Determine the [X, Y] coordinate at the center of the cell enclosing the given text.  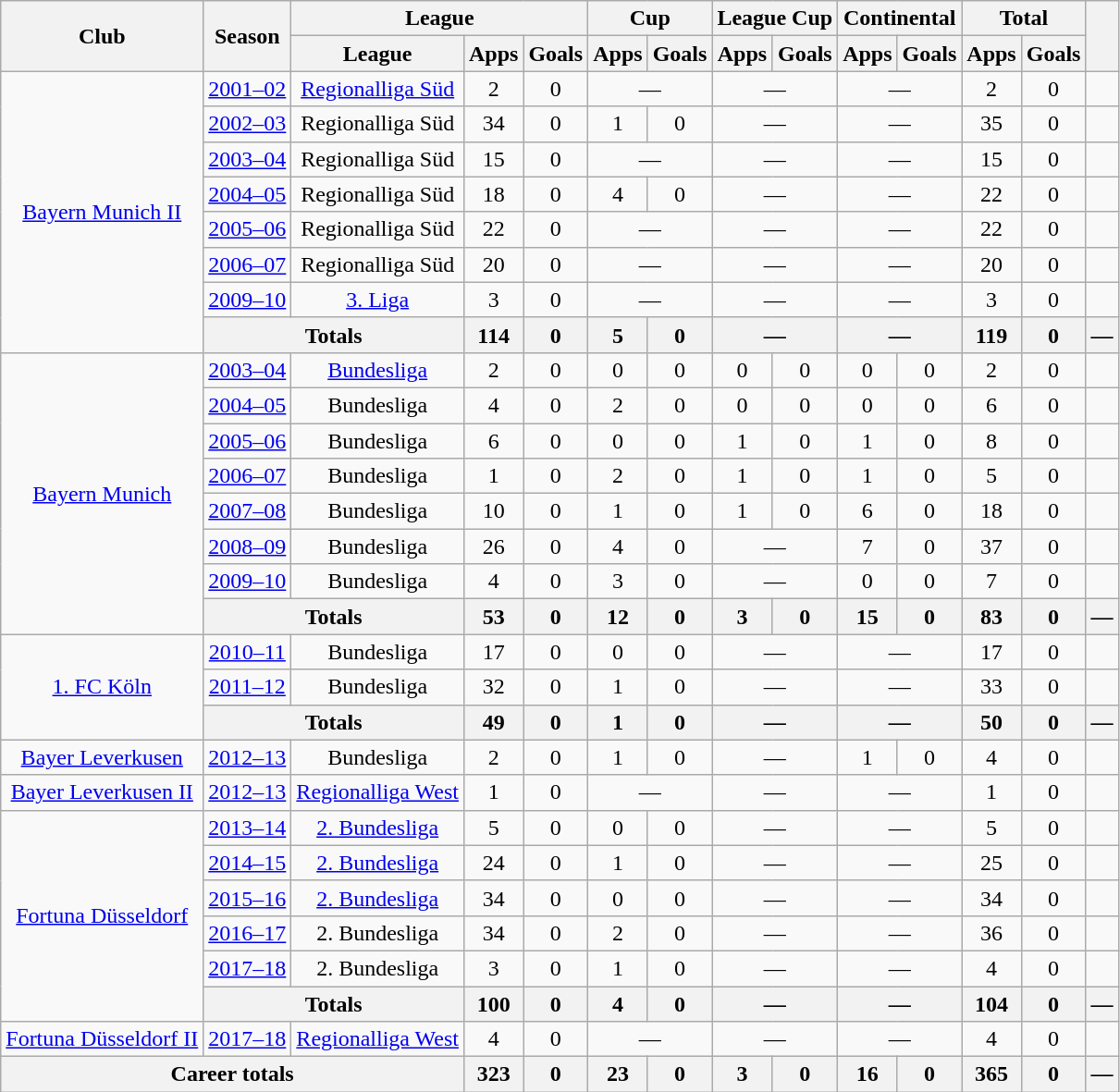
3. Liga [377, 300]
26 [493, 546]
83 [991, 617]
37 [991, 546]
Fortuna Düsseldorf [102, 915]
119 [991, 335]
2002–03 [248, 124]
Cup [650, 18]
365 [991, 1074]
53 [493, 617]
104 [991, 1003]
Bayern Munich II [102, 212]
32 [493, 687]
Continental [900, 18]
Bayer Leverkusen [102, 757]
16 [868, 1074]
50 [991, 722]
2011–12 [248, 687]
Bayern Munich [102, 493]
Career totals [233, 1074]
2007–08 [248, 511]
Bayer Leverkusen II [102, 792]
33 [991, 687]
36 [991, 933]
1. FC Köln [102, 687]
25 [991, 863]
24 [493, 863]
323 [493, 1074]
Fortuna Düsseldorf II [102, 1039]
2014–15 [248, 863]
Club [102, 36]
114 [493, 335]
8 [991, 441]
Season [248, 36]
2001–02 [248, 89]
49 [493, 722]
2013–14 [248, 828]
2016–17 [248, 933]
10 [493, 511]
2010–11 [248, 652]
2008–09 [248, 546]
100 [493, 1003]
35 [991, 124]
23 [618, 1074]
League Cup [775, 18]
Total [1024, 18]
2015–16 [248, 898]
12 [618, 617]
